For the text-containing cell, return its midpoint in [x, y] coordinate format. 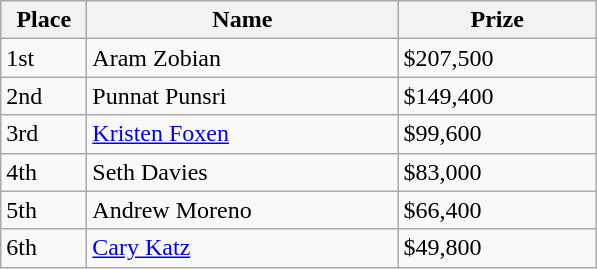
$83,000 [498, 172]
Place [44, 20]
Punnat Punsri [242, 96]
Andrew Moreno [242, 210]
$99,600 [498, 134]
6th [44, 248]
1st [44, 58]
$49,800 [498, 248]
Seth Davies [242, 172]
$149,400 [498, 96]
4th [44, 172]
3rd [44, 134]
Kristen Foxen [242, 134]
Prize [498, 20]
Aram Zobian [242, 58]
$207,500 [498, 58]
Cary Katz [242, 248]
$66,400 [498, 210]
5th [44, 210]
Name [242, 20]
2nd [44, 96]
